Provide the (x, y) coordinate of the cell's center where the given text is located.  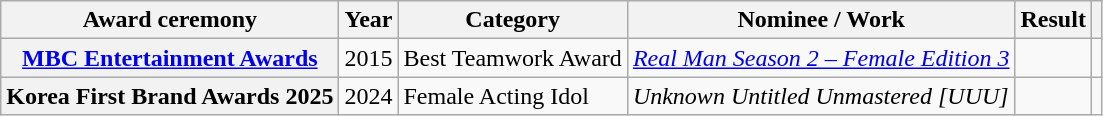
Real Man Season 2 – Female Edition 3 (821, 58)
Category (512, 20)
Award ceremony (170, 20)
MBC Entertainment Awards (170, 58)
Year (368, 20)
Female Acting Idol (512, 96)
Korea First Brand Awards 2025 (170, 96)
Nominee / Work (821, 20)
2024 (368, 96)
2015 (368, 58)
Unknown Untitled Unmastered [UUU] (821, 96)
Best Teamwork Award (512, 58)
Result (1053, 20)
